Locate the cell with the specified text and output its (x, y) center coordinate. 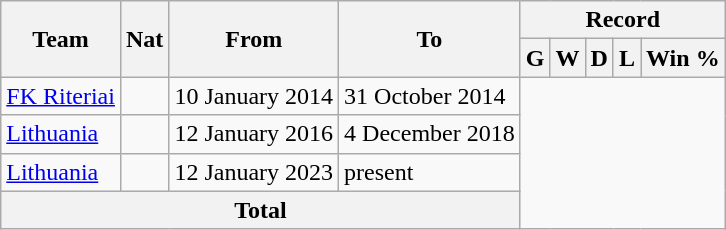
present (430, 172)
31 October 2014 (430, 96)
Win % (684, 58)
W (568, 58)
4 December 2018 (430, 134)
12 January 2016 (254, 134)
From (254, 39)
10 January 2014 (254, 96)
L (626, 58)
FK Riteriai (61, 96)
D (599, 58)
To (430, 39)
Total (260, 210)
Record (622, 20)
12 January 2023 (254, 172)
Nat (144, 39)
Team (61, 39)
G (535, 58)
